Output the [X, Y] coordinate of the center of the cell containing the given text.  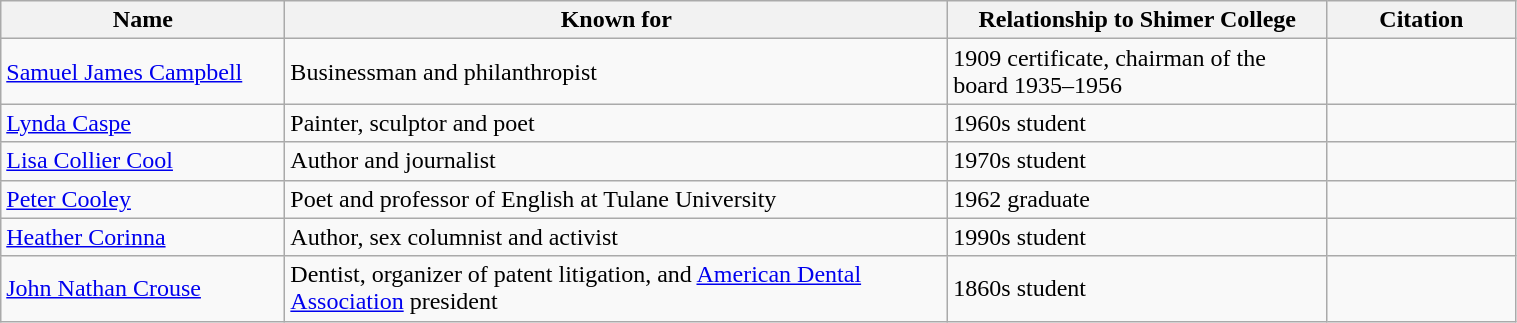
Heather Corinna [143, 237]
Poet and professor of English at Tulane University [616, 199]
Samuel James Campbell [143, 72]
Citation [1422, 20]
Author, sex columnist and activist [616, 237]
1970s student [1138, 161]
1962 graduate [1138, 199]
Author and journalist [616, 161]
1860s student [1138, 288]
Known for [616, 20]
Painter, sculptor and poet [616, 123]
1909 certificate, chairman of the board 1935–1956 [1138, 72]
Peter Cooley [143, 199]
1960s student [1138, 123]
Relationship to Shimer College [1138, 20]
Lynda Caspe [143, 123]
Lisa Collier Cool [143, 161]
Businessman and philanthropist [616, 72]
1990s student [1138, 237]
Name [143, 20]
Dentist, organizer of patent litigation, and American Dental Association president [616, 288]
John Nathan Crouse [143, 288]
